Locate the cell with the specified text and output its [x, y] center coordinate. 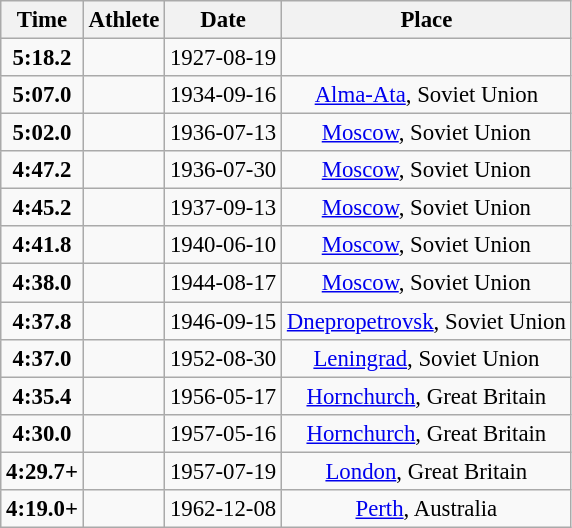
1940-06-10 [224, 245]
Athlete [124, 20]
1936-07-30 [224, 170]
4:30.0 [42, 433]
Alma-Ata, Soviet Union [427, 95]
5:18.2 [42, 58]
4:29.7+ [42, 471]
1936-07-13 [224, 133]
4:38.0 [42, 283]
1946-09-15 [224, 321]
Dnepropetrovsk, Soviet Union [427, 321]
4:19.0+ [42, 509]
1927-08-19 [224, 58]
1934-09-16 [224, 95]
5:02.0 [42, 133]
4:37.8 [42, 321]
Leningrad, Soviet Union [427, 358]
4:47.2 [42, 170]
Time [42, 20]
5:07.0 [42, 95]
1957-07-19 [224, 471]
4:35.4 [42, 396]
Perth, Australia [427, 509]
1952-08-30 [224, 358]
1937-09-13 [224, 208]
Date [224, 20]
4:45.2 [42, 208]
1956-05-17 [224, 396]
4:37.0 [42, 358]
Place [427, 20]
4:41.8 [42, 245]
1944-08-17 [224, 283]
1962-12-08 [224, 509]
1957-05-16 [224, 433]
London, Great Britain [427, 471]
